Identify which cell holds the provided text, then report its [x, y] central coordinate. 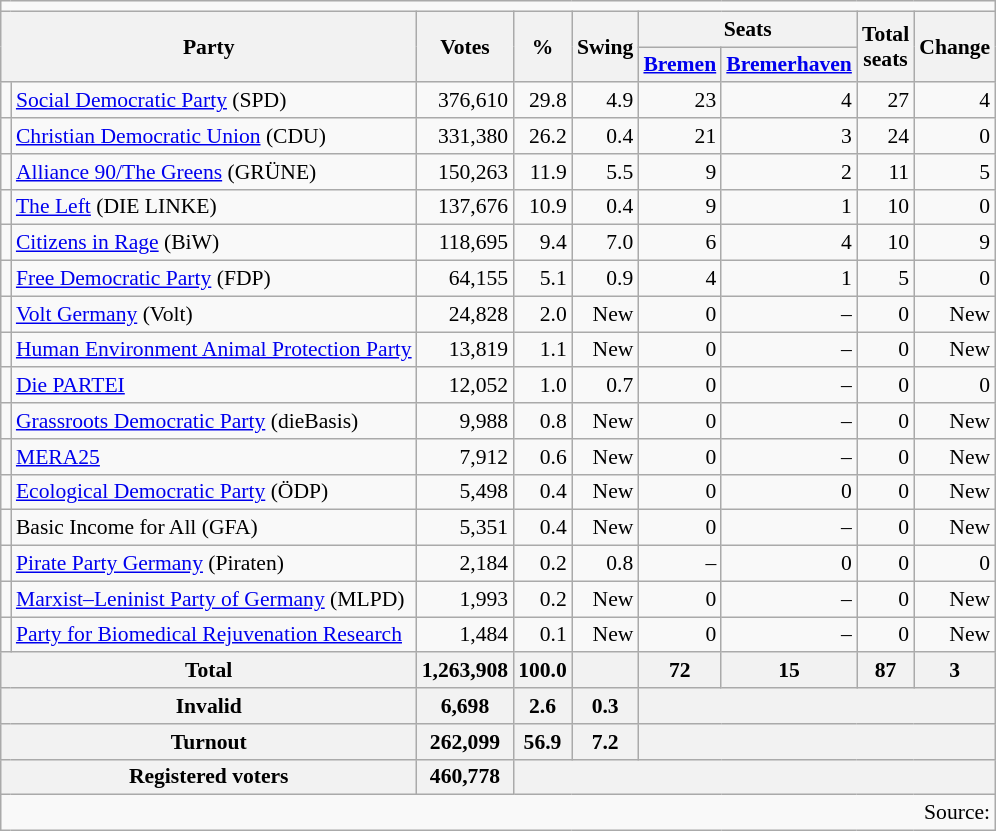
Party [209, 46]
9.4 [542, 243]
MERA25 [214, 457]
Turnout [209, 742]
Marxist–Leninist Party of Germany (MLPD) [214, 599]
0.9 [606, 279]
0.7 [606, 386]
64,155 [465, 279]
Registered voters [209, 777]
Volt Germany (Volt) [214, 314]
331,380 [465, 136]
11.9 [542, 172]
Seats [748, 29]
1.0 [542, 386]
27 [886, 101]
Total [209, 671]
9,988 [465, 421]
Die PARTEI [214, 386]
21 [680, 136]
Free Democratic Party (FDP) [214, 279]
23 [680, 101]
The Left (DIE LINKE) [214, 207]
1,263,908 [465, 671]
137,676 [465, 207]
2,184 [465, 564]
Party for Biomedical Rejuvenation Research [214, 635]
Votes [465, 46]
Pirate Party Germany (Piraten) [214, 564]
376,610 [465, 101]
1,484 [465, 635]
1,993 [465, 599]
5,498 [465, 492]
460,778 [465, 777]
2.0 [542, 314]
0.3 [606, 706]
6 [680, 243]
100.0 [542, 671]
5.1 [542, 279]
0.1 [542, 635]
Invalid [209, 706]
262,099 [465, 742]
6,698 [465, 706]
12,052 [465, 386]
15 [789, 671]
Basic Income for All (GFA) [214, 528]
% [542, 46]
4.9 [606, 101]
Bremen [680, 65]
2.6 [542, 706]
Social Democratic Party (SPD) [214, 101]
Citizens in Rage (BiW) [214, 243]
Grassroots Democratic Party (dieBasis) [214, 421]
Totalseats [886, 46]
Ecological Democratic Party (ÖDP) [214, 492]
29.8 [542, 101]
150,263 [465, 172]
72 [680, 671]
Source: [498, 813]
Change [954, 46]
56.9 [542, 742]
1.1 [542, 350]
Swing [606, 46]
Alliance 90/The Greens (GRÜNE) [214, 172]
7.2 [606, 742]
Christian Democratic Union (CDU) [214, 136]
Bremerhaven [789, 65]
7,912 [465, 457]
2 [789, 172]
87 [886, 671]
Human Environment Animal Protection Party [214, 350]
26.2 [542, 136]
0.6 [542, 457]
118,695 [465, 243]
24 [886, 136]
5,351 [465, 528]
10.9 [542, 207]
11 [886, 172]
13,819 [465, 350]
24,828 [465, 314]
7.0 [606, 243]
5.5 [606, 172]
